Provide the [x, y] coordinate of the cell's center where the given text is located.  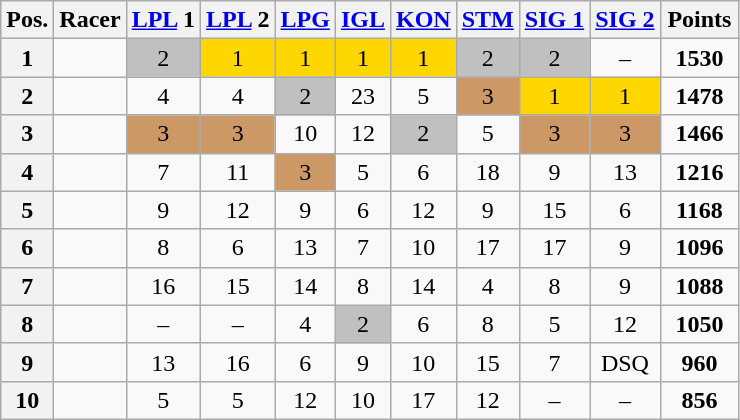
KON [423, 20]
LPL 1 [163, 20]
LPL 2 [238, 20]
1478 [700, 96]
DSQ [625, 362]
1168 [700, 210]
18 [488, 172]
IGL [362, 20]
1466 [700, 134]
SIG 2 [625, 20]
11 [238, 172]
1088 [700, 286]
Racer [90, 20]
856 [700, 400]
LPG [305, 20]
1096 [700, 248]
23 [362, 96]
SIG 1 [554, 20]
1530 [700, 58]
Pos. [28, 20]
960 [700, 362]
1216 [700, 172]
1050 [700, 324]
Points [700, 20]
STM [488, 20]
